Return the [x, y] coordinate for the center point of the cell that contains the specified text.  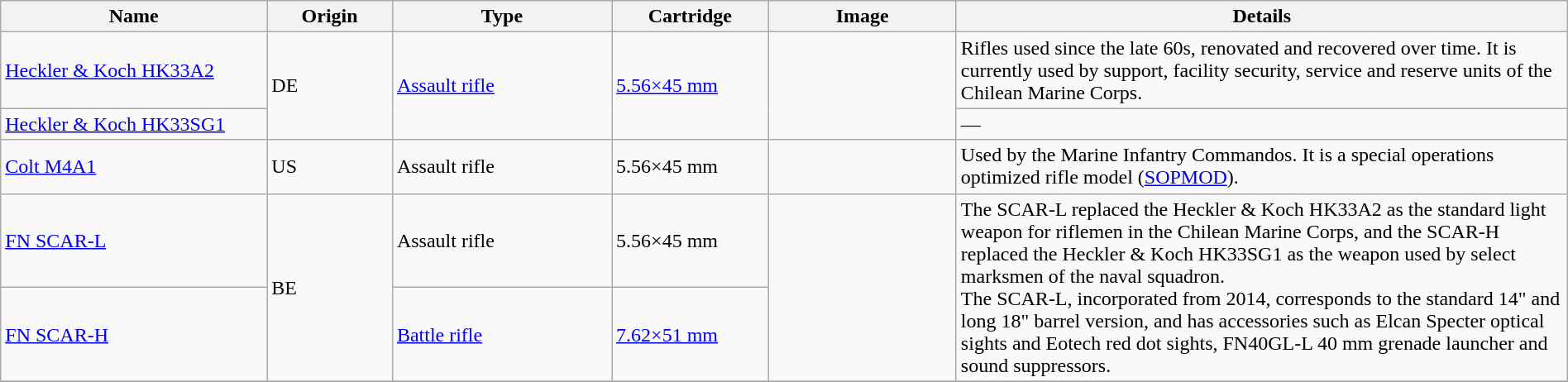
FN SCAR-L [134, 241]
Colt M4A1 [134, 167]
Details [1262, 17]
Battle rifle [501, 335]
DE [330, 86]
Heckler & Koch HK33SG1 [134, 124]
Origin [330, 17]
Image [862, 17]
Heckler & Koch HK33A2 [134, 70]
Cartridge [690, 17]
Type [501, 17]
Name [134, 17]
— [1262, 124]
US [330, 167]
7.62×51 mm [690, 335]
BE [330, 288]
FN SCAR-H [134, 335]
Used by the Marine Infantry Commandos. It is a special operations optimized rifle model (SOPMOD). [1262, 167]
